Output the [X, Y] coordinate of the center of the cell containing the given text.  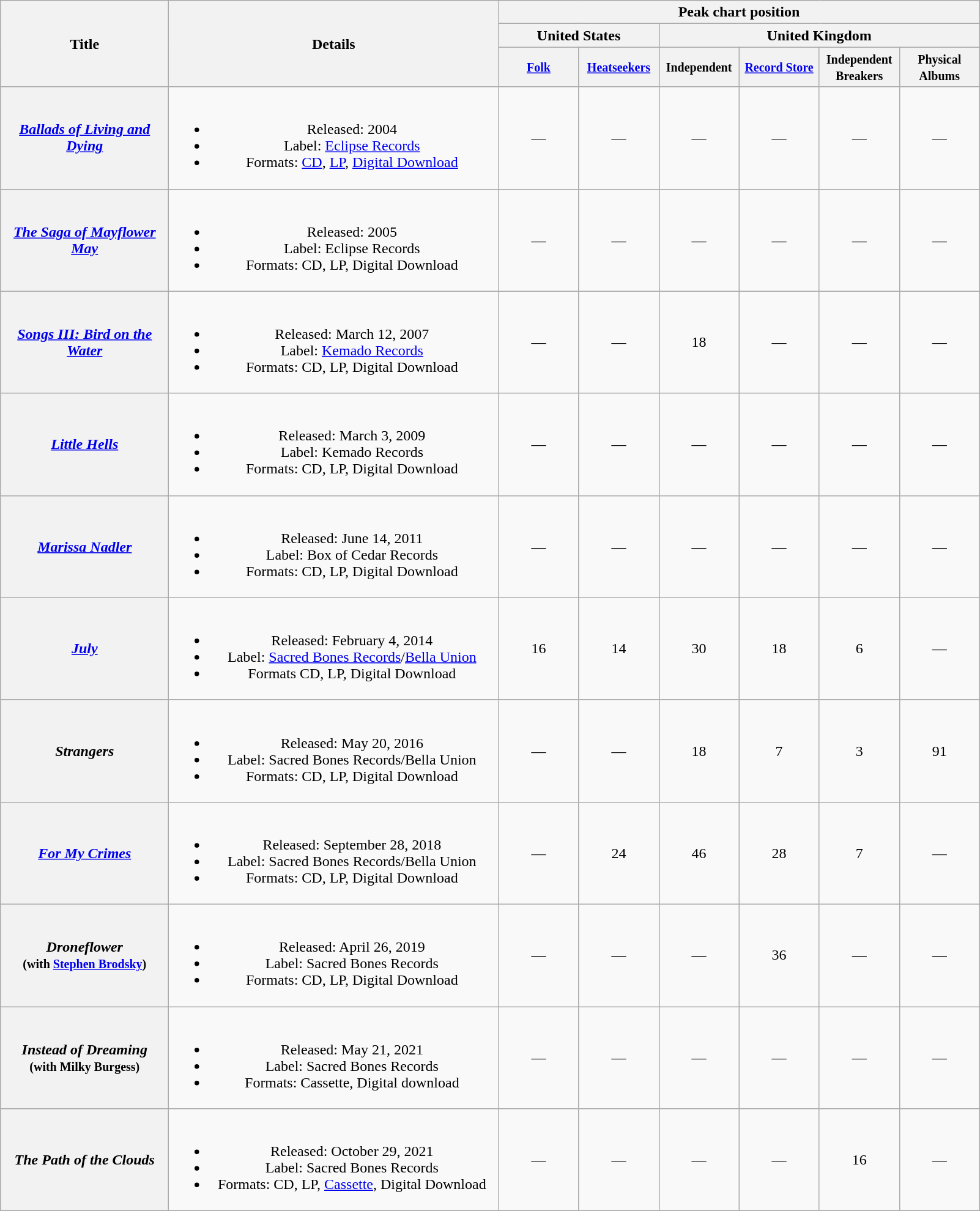
Independent [699, 67]
Released: June 14, 2011Label: Box of Cedar RecordsFormats: CD, LP, Digital Download [334, 547]
United Kingdom [819, 35]
Instead of Dreaming(with Milky Burgess) [84, 1058]
Released: May 21, 2021Label: Sacred Bones RecordsFormats: Cassette, Digital download [334, 1058]
3 [859, 751]
28 [779, 853]
Independent Breakers [859, 67]
Released: September 28, 2018Label: Sacred Bones Records/Bella UnionFormats: CD, LP, Digital Download [334, 853]
91 [940, 751]
Little Hells [84, 444]
24 [619, 853]
Strangers [84, 751]
For My Crimes [84, 853]
Released: March 12, 2007Label: Kemado RecordsFormats: CD, LP, Digital Download [334, 343]
Released: May 20, 2016Label: Sacred Bones Records/Bella UnionFormats: CD, LP, Digital Download [334, 751]
Released: October 29, 2021Label: Sacred Bones RecordsFormats: CD, LP, Cassette, Digital Download [334, 1160]
36 [779, 955]
July [84, 648]
Peak chart position [739, 12]
Record Store [779, 67]
Physical Albums [940, 67]
Title [84, 44]
Released: 2005Label: Eclipse RecordsFormats: CD, LP, Digital Download [334, 240]
46 [699, 853]
Released: April 26, 2019Label: Sacred Bones RecordsFormats: CD, LP, Digital Download [334, 955]
Released: February 4, 2014Label: Sacred Bones Records/Bella UnionFormats CD, LP, Digital Download [334, 648]
The Path of the Clouds [84, 1160]
6 [859, 648]
30 [699, 648]
Songs III: Bird on the Water [84, 343]
The Saga of Mayflower May [84, 240]
United States [579, 35]
Heatseekers [619, 67]
Released: March 3, 2009Label: Kemado RecordsFormats: CD, LP, Digital Download [334, 444]
14 [619, 648]
Ballads of Living and Dying [84, 138]
Details [334, 44]
Marissa Nadler [84, 547]
Released: 2004Label: Eclipse RecordsFormats: CD, LP, Digital Download [334, 138]
Droneflower(with Stephen Brodsky) [84, 955]
Folk [538, 67]
